Locate the cell with the specified text and output its [X, Y] center coordinate. 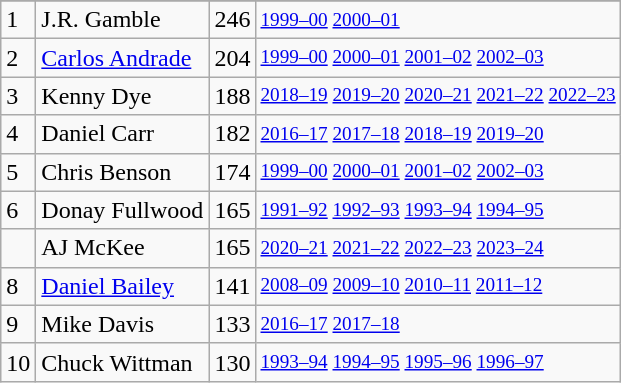
2 [18, 58]
Donay Fullwood [122, 210]
6 [18, 210]
Chuck Wittman [122, 362]
141 [232, 286]
Mike Davis [122, 324]
2008–09 2009–10 2010–11 2011–12 [438, 286]
Daniel Carr [122, 134]
9 [18, 324]
182 [232, 134]
8 [18, 286]
Daniel Bailey [122, 286]
10 [18, 362]
Chris Benson [122, 172]
133 [232, 324]
1999–00 2000–01 [438, 20]
2016–17 2017–18 [438, 324]
1993–94 1994–95 1995–96 1996–97 [438, 362]
AJ McKee [122, 248]
4 [18, 134]
5 [18, 172]
2016–17 2017–18 2018–19 2019–20 [438, 134]
1 [18, 20]
204 [232, 58]
3 [18, 96]
2018–19 2019–20 2020–21 2021–22 2022–23 [438, 96]
174 [232, 172]
2020–21 2021–22 2022–23 2023–24 [438, 248]
Kenny Dye [122, 96]
188 [232, 96]
1991–92 1992–93 1993–94 1994–95 [438, 210]
J.R. Gamble [122, 20]
130 [232, 362]
246 [232, 20]
Carlos Andrade [122, 58]
